Identify which cell holds the provided text, then report its [X, Y] central coordinate. 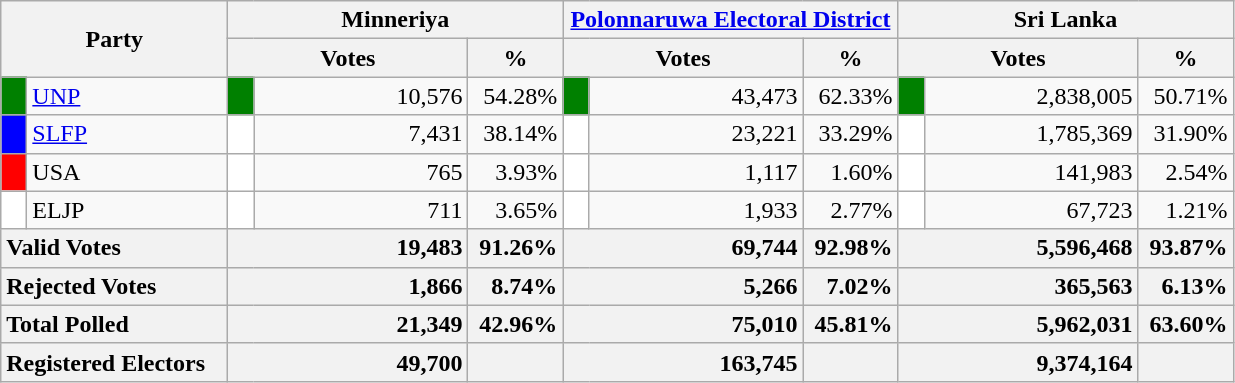
10,576 [361, 96]
7,431 [361, 134]
USA [128, 172]
21,349 [348, 324]
1,117 [696, 172]
5,596,468 [1018, 248]
23,221 [696, 134]
50.71% [1186, 96]
93.87% [1186, 248]
92.98% [850, 248]
3.93% [516, 172]
1,933 [696, 210]
49,700 [348, 362]
62.33% [850, 96]
91.26% [516, 248]
6.13% [1186, 286]
1.21% [1186, 210]
UNP [128, 96]
765 [361, 172]
43,473 [696, 96]
2,838,005 [1031, 96]
63.60% [1186, 324]
Registered Electors [114, 362]
1.60% [850, 172]
5,962,031 [1018, 324]
Rejected Votes [114, 286]
7.02% [850, 286]
Valid Votes [114, 248]
3.65% [516, 210]
31.90% [1186, 134]
Sri Lanka [1066, 20]
1,785,369 [1031, 134]
2.54% [1186, 172]
8.74% [516, 286]
163,745 [683, 362]
9,374,164 [1018, 362]
67,723 [1031, 210]
365,563 [1018, 286]
SLFP [128, 134]
33.29% [850, 134]
2.77% [850, 210]
ELJP [128, 210]
141,983 [1031, 172]
54.28% [516, 96]
Party [114, 39]
69,744 [683, 248]
45.81% [850, 324]
75,010 [683, 324]
5,266 [683, 286]
38.14% [516, 134]
Total Polled [114, 324]
Polonnaruwa Electoral District [730, 20]
Minneriya [396, 20]
42.96% [516, 324]
19,483 [348, 248]
711 [361, 210]
1,866 [348, 286]
